For the text-containing cell, return its midpoint in (X, Y) coordinate format. 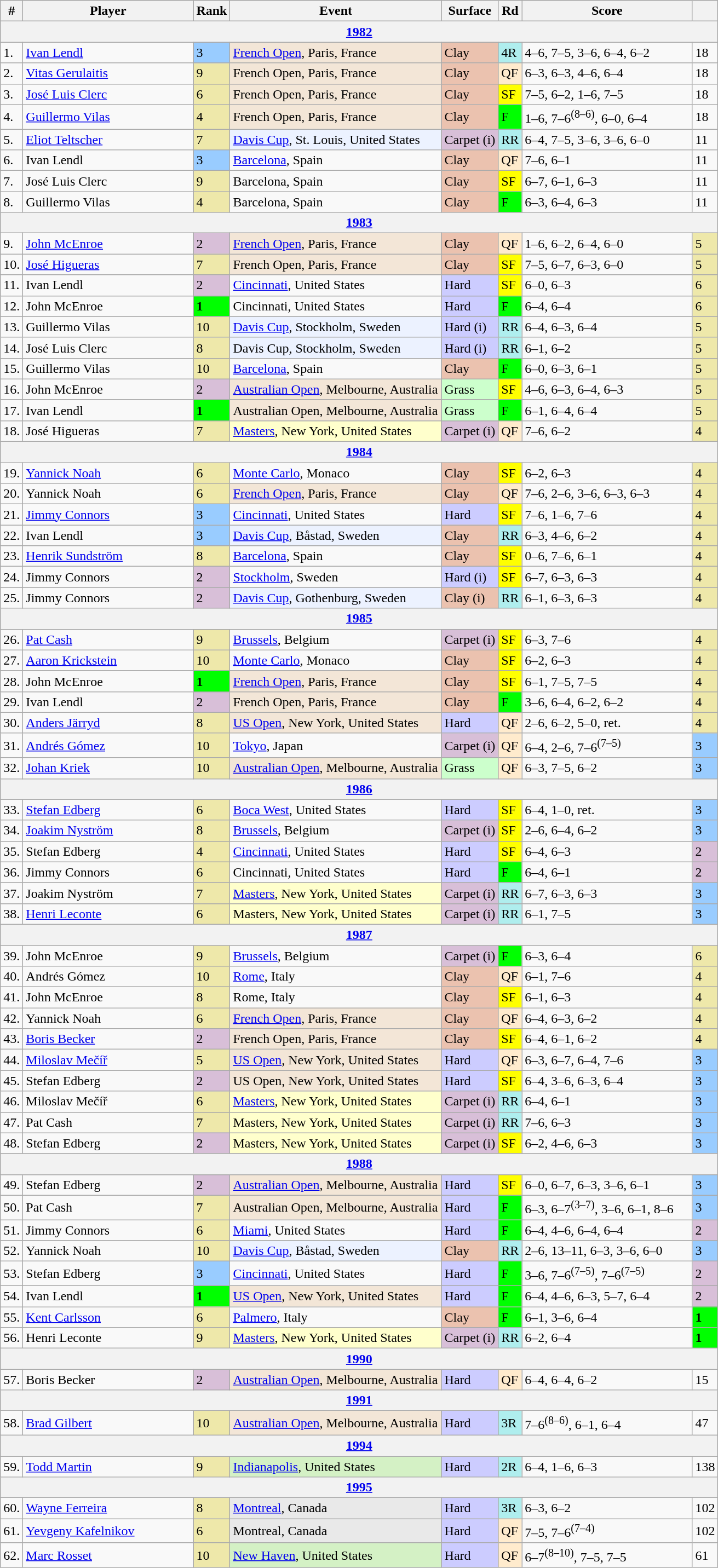
21. (12, 515)
29. (12, 702)
Davis Cup, St. Louis, United States (336, 140)
Brad Gilbert (108, 1423)
6–4, 6–3 (607, 851)
44. (12, 1060)
7–6, 6–2 (607, 431)
51. (12, 1230)
1–6, 6–2, 6–4, 6–0 (607, 244)
50. (12, 1208)
7. (12, 181)
7–6, 1–6, 7–6 (607, 515)
6–2, 6–4 (607, 1338)
6–1, 6–3, 6–3 (607, 598)
19. (12, 473)
14. (12, 348)
Yevgeny Kafelnikov (108, 1531)
Player (108, 11)
56. (12, 1338)
1. (12, 53)
1983 (359, 223)
6–4, 1–0, ret. (607, 810)
6–3, 6–4, 6–3 (607, 202)
Miami, United States (336, 1230)
12. (12, 306)
Stockholm, Sweden (336, 577)
58. (12, 1423)
13. (12, 327)
6–3, 6–7, 6–4, 7–6 (607, 1060)
Marc Rosset (108, 1555)
1985 (359, 619)
30. (12, 723)
47. (12, 1122)
23. (12, 556)
Rank (211, 11)
4–6, 7–5, 3–6, 6–4, 6–2 (607, 53)
Rd (510, 11)
6–1, 6–3 (607, 998)
7–6(8–6), 6–1, 6–4 (607, 1423)
6–3, 7–5, 6–2 (607, 768)
Vitas Gerulaitis (108, 73)
7–6, 2–6, 3–6, 6–3, 6–3 (607, 494)
Eliot Teltscher (108, 140)
26. (12, 639)
53. (12, 1273)
57. (12, 1380)
25. (12, 598)
Henrik Sundström (108, 556)
6–7, 6–1, 6–3 (607, 181)
6–1, 6–2 (607, 348)
0–6, 7–6, 6–1 (607, 556)
1986 (359, 789)
1995 (359, 1488)
6–4, 6–3, 6–2 (607, 1018)
1988 (359, 1164)
36. (12, 872)
6. (12, 160)
6–4, 6–1, 6–2 (607, 1039)
49. (12, 1185)
Johan Kriek (108, 768)
2R (510, 1467)
22. (12, 535)
6–1, 3–6, 6–4 (607, 1317)
54. (12, 1296)
4–6, 6–3, 6–4, 6–3 (607, 389)
2–6, 13–11, 6–3, 3–6, 6–0 (607, 1251)
Wayne Ferreira (108, 1508)
6–4, 4–6, 6–4, 6–4 (607, 1230)
6–1, 7–5 (607, 914)
6–3, 6–2 (607, 1508)
6–4, 4–6, 6–3, 5–7, 6–4 (607, 1296)
17. (12, 410)
6–4, 6–3, 6–4 (607, 327)
7–5, 6–2, 1–6, 7–5 (607, 94)
4. (12, 117)
16. (12, 389)
Todd Martin (108, 1467)
6–3, 7–6 (607, 639)
1987 (359, 935)
2. (12, 73)
60. (12, 1508)
28. (12, 681)
33. (12, 810)
7–6, 6–1 (607, 160)
3–6, 7–6(7–5), 7–6(7–5) (607, 1273)
38. (12, 914)
7–6, 6–3 (607, 1122)
Indianapolis, United States (336, 1467)
Anders Järryd (108, 723)
27. (12, 660)
Event (336, 11)
1994 (359, 1445)
6–4, 7–5, 3–6, 3–6, 6–0 (607, 140)
34. (12, 831)
2–6, 6–4, 6–2 (607, 831)
11. (12, 285)
37. (12, 893)
43. (12, 1039)
5. (12, 140)
6–0, 6–3 (607, 285)
138 (705, 1467)
1–6, 7–6(8–6), 6–0, 6–4 (607, 117)
6–4, 6–4, 6–2 (607, 1380)
15. (12, 368)
Clay (i) (470, 598)
1990 (359, 1359)
61 (705, 1555)
Palmero, Italy (336, 1317)
Surface (470, 11)
6–3, 4–6, 6–2 (607, 535)
39. (12, 956)
42. (12, 1018)
41. (12, 998)
31. (12, 746)
Kent Carlsson (108, 1317)
24. (12, 577)
20. (12, 494)
32. (12, 768)
7–5, 7–6(7–4) (607, 1531)
6–3, 6–3, 4–6, 6–4 (607, 73)
Tokyo, Japan (336, 746)
6–4, 1–6, 6–3 (607, 1467)
6–4, 2–6, 7–6(7–5) (607, 746)
1991 (359, 1400)
Davis Cup, Gothenburg, Sweden (336, 598)
40. (12, 977)
6–1, 7–5, 7–5 (607, 681)
9. (12, 244)
48. (12, 1143)
7–5, 6–7, 6–3, 6–0 (607, 264)
6–3, 6–4 (607, 956)
46. (12, 1102)
52. (12, 1251)
3–6, 6–4, 6–2, 6–2 (607, 702)
59. (12, 1467)
6–0, 6–3, 6–1 (607, 368)
10. (12, 264)
15 (705, 1380)
18. (12, 431)
6–4, 6–4 (607, 306)
6–3, 6–7(3–7), 3–6, 6–1, 8–6 (607, 1208)
6–1, 6–4, 6–4 (607, 410)
6–1, 7–6 (607, 977)
61. (12, 1531)
62. (12, 1555)
4R (510, 53)
1982 (359, 32)
6–0, 6–7, 6–3, 3–6, 6–1 (607, 1185)
6–4, 3–6, 6–3, 6–4 (607, 1081)
6–7(8–10), 7–5, 7–5 (607, 1555)
47 (705, 1423)
# (12, 11)
1984 (359, 452)
55. (12, 1317)
45. (12, 1081)
Aaron Krickstein (108, 660)
2–6, 6–2, 5–0, ret. (607, 723)
New Haven, United States (336, 1555)
Boca West, United States (336, 810)
8. (12, 202)
3. (12, 94)
6–2, 4–6, 6–3 (607, 1143)
35. (12, 851)
Score (607, 11)
